Capture the cell that displays the provided text and extract its [x, y] central coordinate. 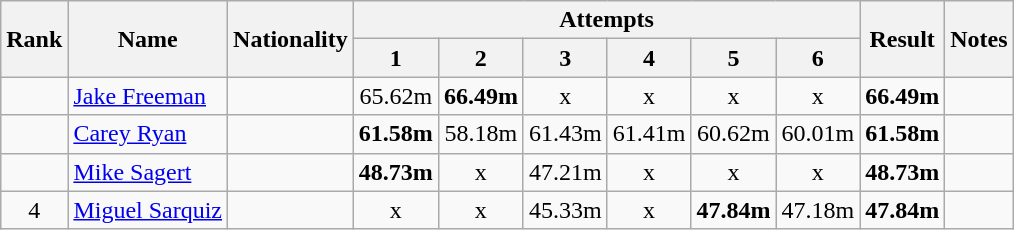
Result [902, 39]
Name [148, 39]
47.21m [565, 172]
2 [480, 58]
47.18m [818, 210]
65.62m [396, 96]
61.41m [649, 134]
60.01m [818, 134]
Notes [979, 39]
Rank [34, 39]
Miguel Sarquiz [148, 210]
Mike Sagert [148, 172]
5 [734, 58]
61.43m [565, 134]
3 [565, 58]
Carey Ryan [148, 134]
Jake Freeman [148, 96]
60.62m [734, 134]
Attempts [606, 20]
6 [818, 58]
Nationality [291, 39]
45.33m [565, 210]
58.18m [480, 134]
1 [396, 58]
